Output the [x, y] coordinate of the center of the cell containing the given text.  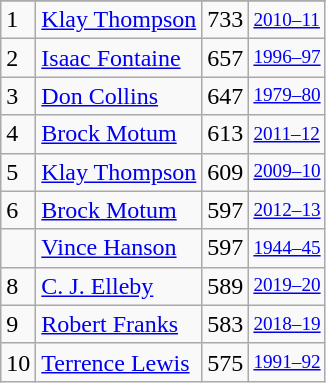
1944–45 [287, 248]
4 [18, 134]
583 [226, 324]
657 [226, 58]
733 [226, 20]
2009–10 [287, 172]
613 [226, 134]
Isaac Fontaine [119, 58]
1979–80 [287, 96]
2019–20 [287, 286]
8 [18, 286]
Terrence Lewis [119, 362]
6 [18, 210]
2018–19 [287, 324]
589 [226, 286]
2 [18, 58]
Robert Franks [119, 324]
5 [18, 172]
2011–12 [287, 134]
1 [18, 20]
9 [18, 324]
3 [18, 96]
2010–11 [287, 20]
609 [226, 172]
C. J. Elleby [119, 286]
575 [226, 362]
647 [226, 96]
10 [18, 362]
2012–13 [287, 210]
Vince Hanson [119, 248]
Don Collins [119, 96]
1996–97 [287, 58]
1991–92 [287, 362]
